Provide the (x, y) coordinate of the cell's center where the given text is located.  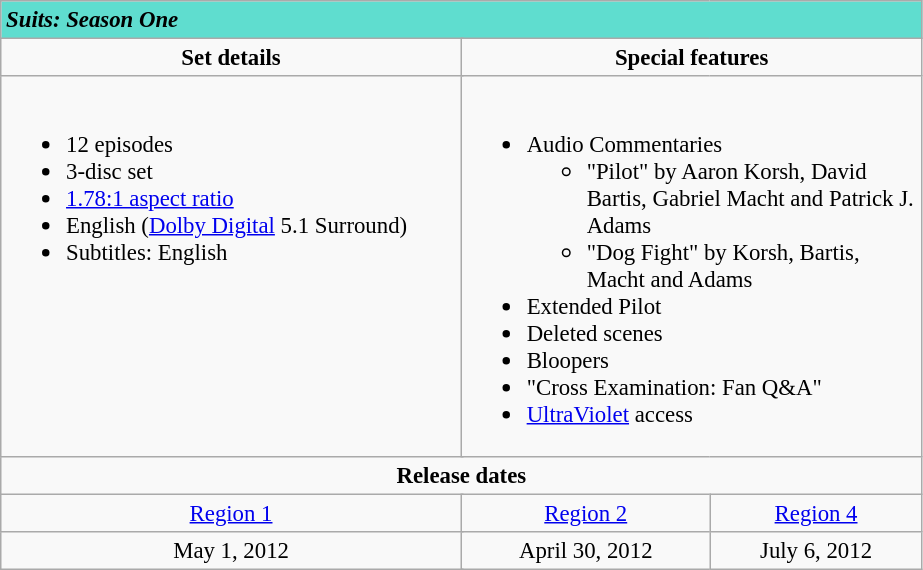
Suits: Season One (462, 20)
12 episodes3-disc set1.78:1 aspect ratioEnglish (Dolby Digital 5.1 Surround)Subtitles: English (232, 266)
July 6, 2012 (816, 550)
Region 1 (232, 513)
Region 4 (816, 513)
Special features (692, 58)
Release dates (462, 475)
May 1, 2012 (232, 550)
Region 2 (586, 513)
April 30, 2012 (586, 550)
Set details (232, 58)
